Determine the (X, Y) coordinate at the center of the cell enclosing the given text.  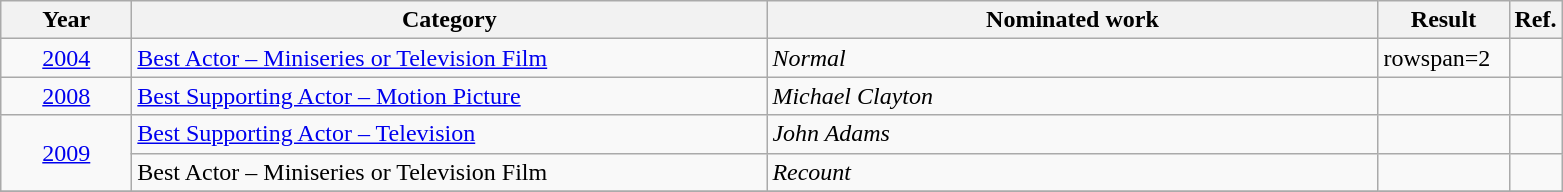
Normal (1072, 58)
Best Supporting Actor – Motion Picture (450, 96)
Best Supporting Actor – Television (450, 134)
Result (1444, 20)
2004 (66, 58)
rowspan=2 (1444, 58)
Michael Clayton (1072, 96)
John Adams (1072, 134)
Nominated work (1072, 20)
2008 (66, 96)
Category (450, 20)
Recount (1072, 172)
2009 (66, 153)
Year (66, 20)
Ref. (1536, 20)
